Return (X, Y) of the center of cell containing provided text 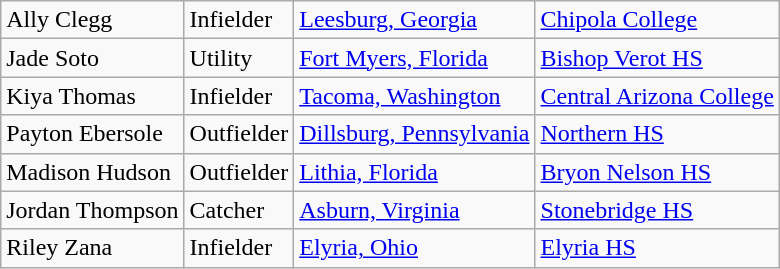
Ally Clegg (92, 20)
Riley Zana (92, 248)
Kiya Thomas (92, 96)
Bryon Nelson HS (657, 172)
Jordan Thompson (92, 210)
Central Arizona College (657, 96)
Elyria, Ohio (414, 248)
Utility (239, 58)
Northern HS (657, 134)
Bishop Verot HS (657, 58)
Leesburg, Georgia (414, 20)
Fort Myers, Florida (414, 58)
Payton Ebersole (92, 134)
Jade Soto (92, 58)
Madison Hudson (92, 172)
Asburn, Virginia (414, 210)
Chipola College (657, 20)
Catcher (239, 210)
Tacoma, Washington (414, 96)
Elyria HS (657, 248)
Dillsburg, Pennsylvania (414, 134)
Lithia, Florida (414, 172)
Stonebridge HS (657, 210)
